Locate the cell with the specified text and output its (X, Y) center coordinate. 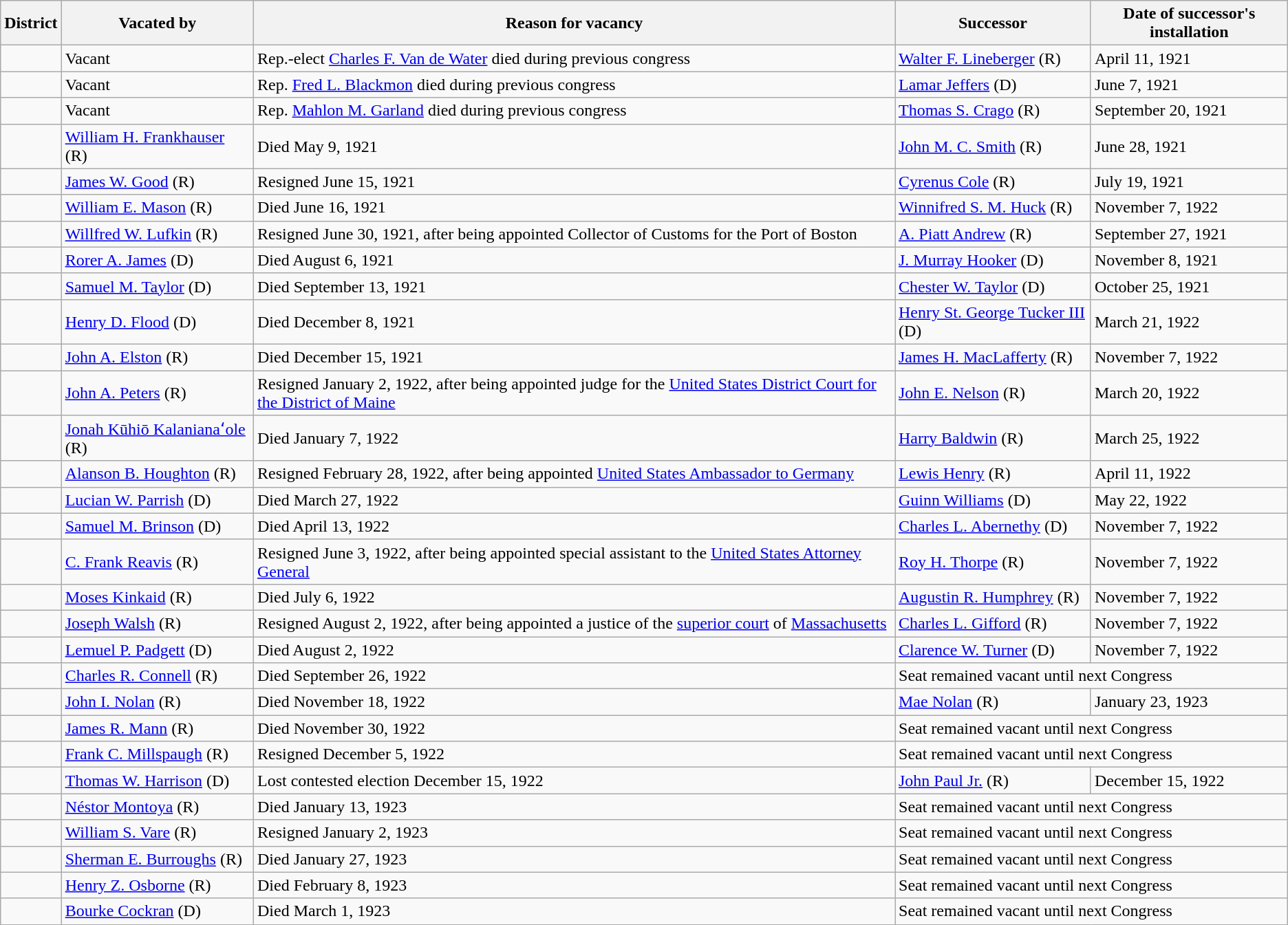
Winnifred S. M. Huck (R) (992, 208)
Harry Baldwin (R) (992, 439)
John A. Elston (R) (157, 357)
January 23, 1923 (1189, 702)
C. Frank Reavis (R) (157, 561)
Died March 1, 1923 (574, 911)
March 21, 1922 (1189, 322)
District (31, 23)
J. Murray Hooker (D) (992, 260)
Died June 16, 1921 (574, 208)
June 28, 1921 (1189, 146)
Died March 27, 1922 (574, 500)
Reason for vacancy (574, 23)
Frank C. Millspaugh (R) (157, 754)
April 11, 1921 (1189, 58)
Bourke Cockran (D) (157, 911)
William S. Vare (R) (157, 833)
Lamar Jeffers (D) (992, 85)
Died December 8, 1921 (574, 322)
Cyrenus Cole (R) (992, 182)
March 20, 1922 (1189, 392)
Died December 15, 1921 (574, 357)
Died November 30, 1922 (574, 728)
Thomas W. Harrison (D) (157, 781)
Henry Z. Osborne (R) (157, 885)
Successor (992, 23)
Date of successor's installation (1189, 23)
John M. C. Smith (R) (992, 146)
Died January 7, 1922 (574, 439)
Died August 2, 1922 (574, 650)
A. Piatt Andrew (R) (992, 234)
James W. Good (R) (157, 182)
Augustin R. Humphrey (R) (992, 597)
Rep.-elect Charles F. Van de Water died during previous congress (574, 58)
Rep. Fred L. Blackmon died during previous congress (574, 85)
Henry D. Flood (D) (157, 322)
Resigned June 15, 1921 (574, 182)
Henry St. George Tucker III (D) (992, 322)
Thomas S. Crago (R) (992, 111)
Chester W. Taylor (D) (992, 286)
Néstor Montoya (R) (157, 807)
Guinn Williams (D) (992, 500)
Lemuel P. Padgett (D) (157, 650)
James R. Mann (R) (157, 728)
Resigned August 2, 1922, after being appointed a justice of the superior court of Massachusetts (574, 623)
Died July 6, 1922 (574, 597)
Alanson B. Houghton (R) (157, 474)
William H. Frankhauser (R) (157, 146)
John E. Nelson (R) (992, 392)
Walter F. Lineberger (R) (992, 58)
John A. Peters (R) (157, 392)
September 20, 1921 (1189, 111)
Charles L. Gifford (R) (992, 623)
Died January 13, 1923 (574, 807)
Died May 9, 1921 (574, 146)
Died August 6, 1921 (574, 260)
Resigned January 2, 1923 (574, 833)
Died September 13, 1921 (574, 286)
Lost contested election December 15, 1922 (574, 781)
Resigned January 2, 1922, after being appointed judge for the United States District Court for the District of Maine (574, 392)
Died January 27, 1923 (574, 859)
Jonah Kūhiō Kalanianaʻole (R) (157, 439)
Rep. Mahlon M. Garland died during previous congress (574, 111)
Samuel M. Taylor (D) (157, 286)
July 19, 1921 (1189, 182)
April 11, 1922 (1189, 474)
Rorer A. James (D) (157, 260)
Died February 8, 1923 (574, 885)
Died September 26, 1922 (574, 676)
March 25, 1922 (1189, 439)
Vacated by (157, 23)
Lucian W. Parrish (D) (157, 500)
Died November 18, 1922 (574, 702)
Died April 13, 1922 (574, 526)
Samuel M. Brinson (D) (157, 526)
September 27, 1921 (1189, 234)
Charles L. Abernethy (D) (992, 526)
Charles R. Connell (R) (157, 676)
Lewis Henry (R) (992, 474)
Roy H. Thorpe (R) (992, 561)
Resigned February 28, 1922, after being appointed United States Ambassador to Germany (574, 474)
Willfred W. Lufkin (R) (157, 234)
October 25, 1921 (1189, 286)
John I. Nolan (R) (157, 702)
John Paul Jr. (R) (992, 781)
June 7, 1921 (1189, 85)
James H. MacLafferty (R) (992, 357)
Mae Nolan (R) (992, 702)
Sherman E. Burroughs (R) (157, 859)
November 8, 1921 (1189, 260)
May 22, 1922 (1189, 500)
Clarence W. Turner (D) (992, 650)
Resigned December 5, 1922 (574, 754)
William E. Mason (R) (157, 208)
Joseph Walsh (R) (157, 623)
Moses Kinkaid (R) (157, 597)
December 15, 1922 (1189, 781)
Resigned June 30, 1921, after being appointed Collector of Customs for the Port of Boston (574, 234)
Resigned June 3, 1922, after being appointed special assistant to the United States Attorney General (574, 561)
